Scan for the cell matching the given text and deliver its (X, Y) coordinate at center. 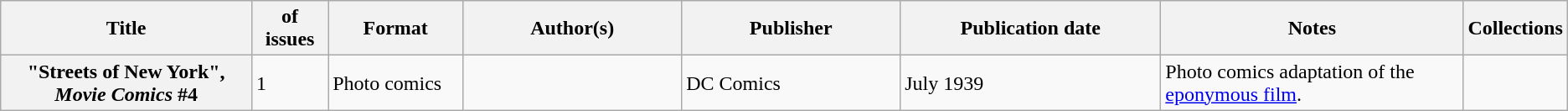
Author(s) (573, 29)
Format (395, 29)
Publication date (1030, 29)
"Streets of New York", Movie Comics #4 (126, 82)
Photo comics (395, 82)
Collections (1515, 29)
DC Comics (791, 82)
July 1939 (1030, 82)
Photo comics adaptation of the eponymous film. (1312, 82)
of issues (290, 29)
Title (126, 29)
Publisher (791, 29)
1 (290, 82)
Notes (1312, 29)
